Scan for the cell matching the given text and deliver its [x, y] coordinate at center. 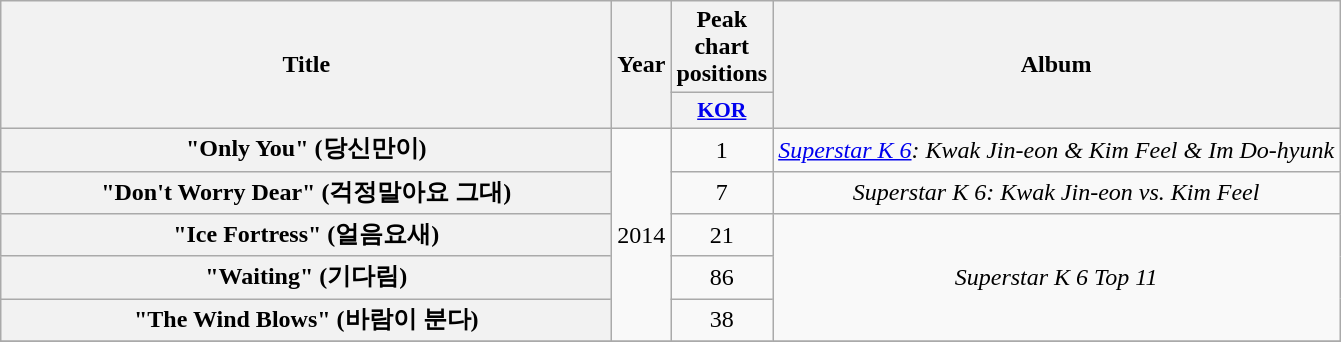
Peak chart positions [722, 47]
Year [642, 65]
Superstar K 6: Kwak Jin-eon vs. Kim Feel [1056, 192]
7 [722, 192]
Superstar K 6: Kwak Jin-eon & Kim Feel & Im Do-hyunk [1056, 150]
21 [722, 236]
Title [306, 65]
38 [722, 320]
"The Wind Blows" (바람이 분다) [306, 320]
Superstar K 6 Top 11 [1056, 278]
2014 [642, 234]
Album [1056, 65]
"Waiting" (기다림) [306, 278]
"Don't Worry Dear" (걱정말아요 그대) [306, 192]
"Only You" (당신만이) [306, 150]
KOR [722, 111]
"Ice Fortress" (얼음요새) [306, 236]
1 [722, 150]
86 [722, 278]
